For the text-containing cell, return its midpoint in (X, Y) coordinate format. 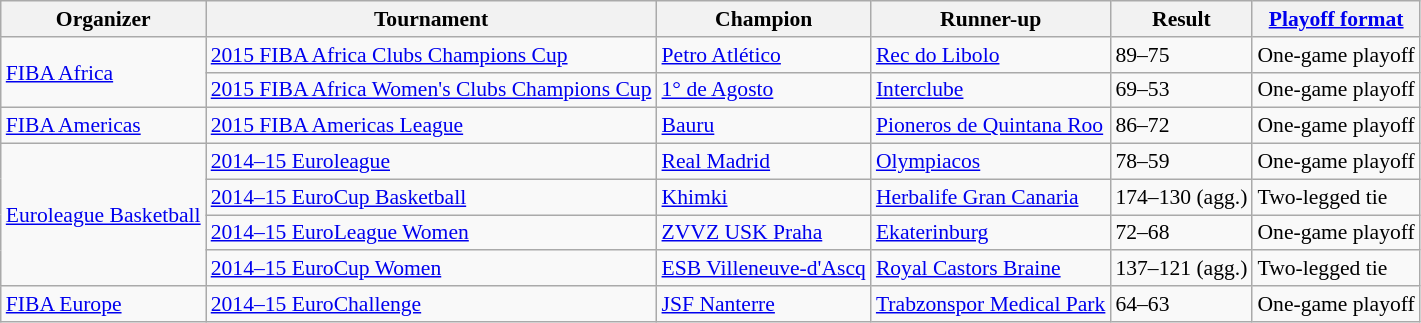
72–68 (1181, 233)
Herbalife Gran Canaria (991, 197)
86–72 (1181, 126)
Olympiacos (991, 162)
Tournament (432, 19)
Real Madrid (764, 162)
2015 FIBA Africa Women's Clubs Champions Cup (432, 90)
ESB Villeneuve-d'Ascq (764, 269)
FIBA Europe (104, 304)
FIBA Americas (104, 126)
Bauru (764, 126)
2014–15 EuroCup Women (432, 269)
2015 FIBA Africa Clubs Champions Cup (432, 55)
89–75 (1181, 55)
Royal Castors Braine (991, 269)
137–121 (agg.) (1181, 269)
Khimki (764, 197)
Pioneros de Quintana Roo (991, 126)
2014–15 Euroleague (432, 162)
Champion (764, 19)
Ekaterinburg (991, 233)
Interclube (991, 90)
69–53 (1181, 90)
Trabzonspor Medical Park (991, 304)
Petro Atlético (764, 55)
ZVVZ USK Praha (764, 233)
Result (1181, 19)
64–63 (1181, 304)
Organizer (104, 19)
2014–15 EuroChallenge (432, 304)
Runner-up (991, 19)
JSF Nanterre (764, 304)
174–130 (agg.) (1181, 197)
Playoff format (1336, 19)
2014–15 EuroLeague Women (432, 233)
78–59 (1181, 162)
2015 FIBA Americas League (432, 126)
FIBA Africa (104, 72)
Euroleague Basketball (104, 215)
2014–15 EuroCup Basketball (432, 197)
1° de Agosto (764, 90)
Rec do Libolo (991, 55)
